Search for the cell housing the specified text and yield its (X, Y) center coordinate. 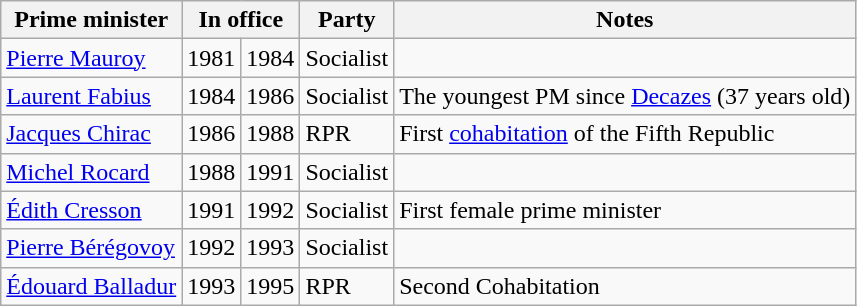
Notes (625, 20)
1995 (270, 286)
Michel Rocard (92, 172)
Second Cohabitation (625, 286)
Prime minister (92, 20)
1981 (212, 58)
The youngest PM since Decazes (37 years old) (625, 96)
In office (241, 20)
First female prime minister (625, 210)
Jacques Chirac (92, 134)
First cohabitation of the Fifth Republic (625, 134)
Pierre Mauroy (92, 58)
Édith Cresson (92, 210)
Laurent Fabius (92, 96)
Édouard Balladur (92, 286)
Party (347, 20)
Pierre Bérégovoy (92, 248)
